Find where the given text appears and provide that cell's center as (x, y) coordinate. 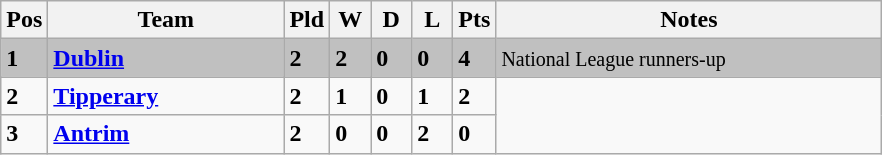
W (350, 20)
L (432, 20)
Dublin (166, 58)
Notes (689, 20)
Pos (24, 20)
3 (24, 134)
Pts (474, 20)
Team (166, 20)
Tipperary (166, 96)
National League runners-up (689, 58)
Antrim (166, 134)
D (392, 20)
4 (474, 58)
Pld (307, 20)
